Scan for the cell matching the given text and deliver its (X, Y) coordinate at center. 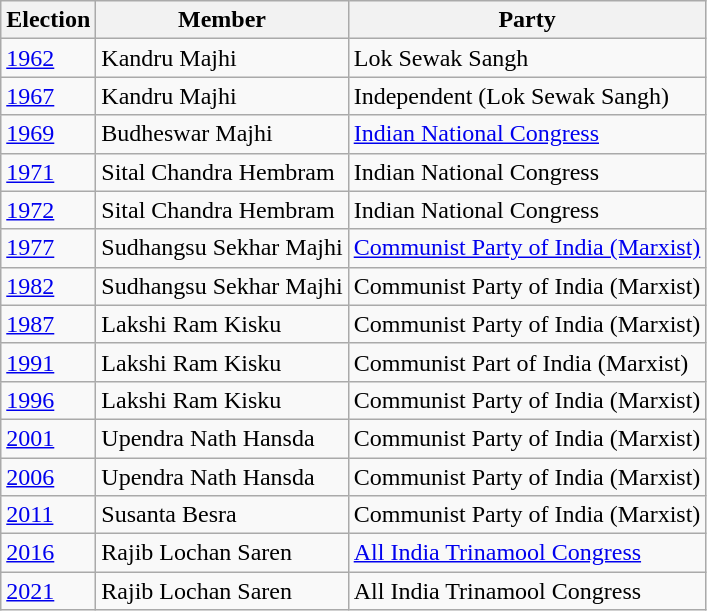
Budheswar Majhi (222, 134)
1969 (48, 134)
2016 (48, 553)
1982 (48, 286)
1971 (48, 172)
2011 (48, 515)
2001 (48, 438)
1991 (48, 362)
1987 (48, 324)
2021 (48, 591)
Member (222, 20)
1967 (48, 96)
Lok Sewak Sangh (527, 58)
Communist Part of India (Marxist) (527, 362)
Election (48, 20)
1977 (48, 248)
2006 (48, 477)
1996 (48, 400)
Party (527, 20)
Independent (Lok Sewak Sangh) (527, 96)
1962 (48, 58)
1972 (48, 210)
Susanta Besra (222, 515)
